Capture the cell that displays the provided text and extract its (x, y) central coordinate. 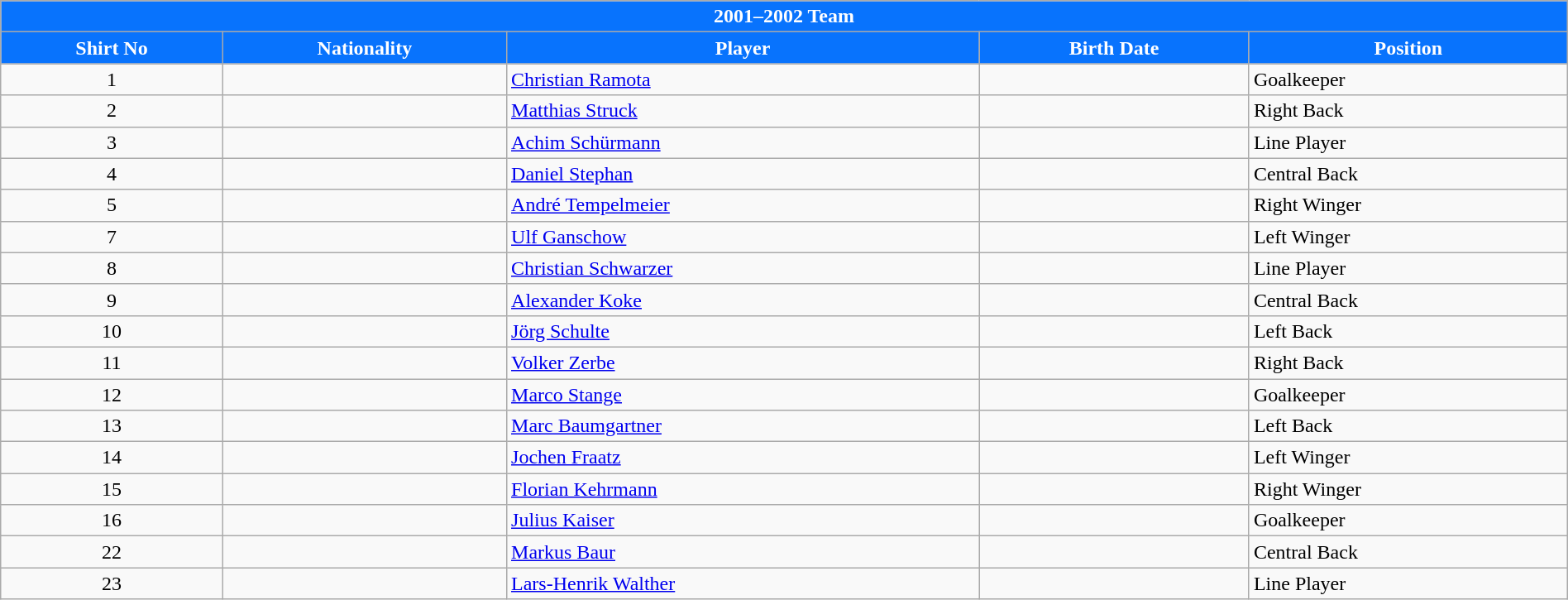
16 (112, 521)
Alexander Koke (743, 300)
Jörg Schulte (743, 331)
Daniel Stephan (743, 174)
Christian Schwarzer (743, 268)
Jochen Fraatz (743, 458)
Ulf Ganschow (743, 237)
3 (112, 142)
Lars-Henrik Walther (743, 583)
12 (112, 395)
2 (112, 111)
Markus Baur (743, 552)
7 (112, 237)
Christian Ramota (743, 79)
1 (112, 79)
Florian Kehrmann (743, 489)
23 (112, 583)
8 (112, 268)
Volker Zerbe (743, 362)
Player (743, 48)
Position (1408, 48)
Birth Date (1115, 48)
Achim Schürmann (743, 142)
2001–2002 Team (784, 17)
Marco Stange (743, 395)
André Tempelmeier (743, 205)
Shirt No (112, 48)
11 (112, 362)
22 (112, 552)
14 (112, 458)
13 (112, 426)
15 (112, 489)
5 (112, 205)
4 (112, 174)
Nationality (364, 48)
Matthias Struck (743, 111)
9 (112, 300)
10 (112, 331)
Julius Kaiser (743, 521)
Marc Baumgartner (743, 426)
